Identify which cell holds the provided text, then report its (X, Y) central coordinate. 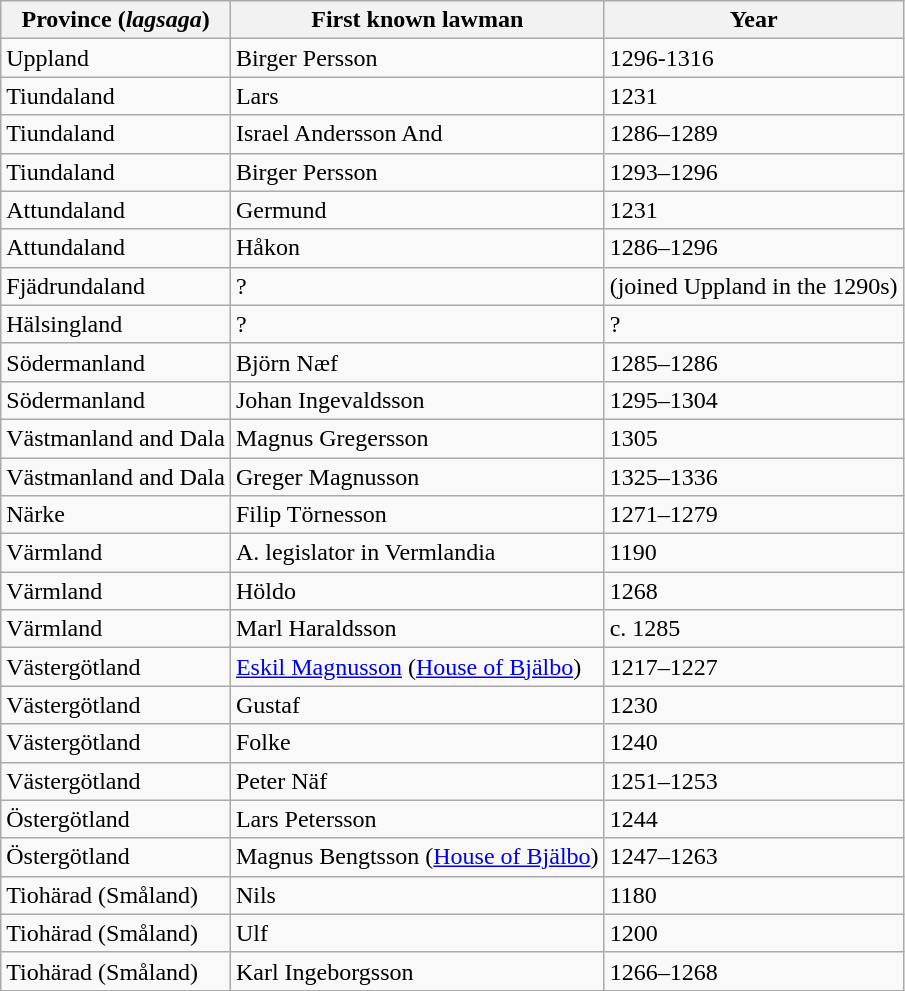
Hälsingland (116, 324)
Eskil Magnusson (House of Bjälbo) (417, 667)
Gustaf (417, 705)
1268 (754, 591)
1285–1286 (754, 362)
Närke (116, 515)
Höldo (417, 591)
Johan Ingevaldsson (417, 400)
Peter Näf (417, 781)
First known lawman (417, 20)
1325–1336 (754, 477)
Lars Petersson (417, 819)
Year (754, 20)
1286–1289 (754, 134)
Magnus Gregersson (417, 438)
Folke (417, 743)
1190 (754, 553)
Greger Magnusson (417, 477)
Province (lagsaga) (116, 20)
1293–1296 (754, 172)
1305 (754, 438)
1271–1279 (754, 515)
1266–1268 (754, 971)
A. legislator in Vermlandia (417, 553)
1200 (754, 933)
Karl Ingeborgsson (417, 971)
Nils (417, 895)
Lars (417, 96)
Magnus Bengtsson (House of Bjälbo) (417, 857)
1296-1316 (754, 58)
1244 (754, 819)
1217–1227 (754, 667)
Fjädrundaland (116, 286)
1247–1263 (754, 857)
1251–1253 (754, 781)
Ulf (417, 933)
Håkon (417, 248)
Filip Törnesson (417, 515)
Uppland (116, 58)
1180 (754, 895)
1240 (754, 743)
(joined Uppland in the 1290s) (754, 286)
1286–1296 (754, 248)
Marl Haraldsson (417, 629)
Germund (417, 210)
1295–1304 (754, 400)
Israel Andersson And (417, 134)
1230 (754, 705)
Björn Næf (417, 362)
c. 1285 (754, 629)
